Find where the given text appears and provide that cell's center as (x, y) coordinate. 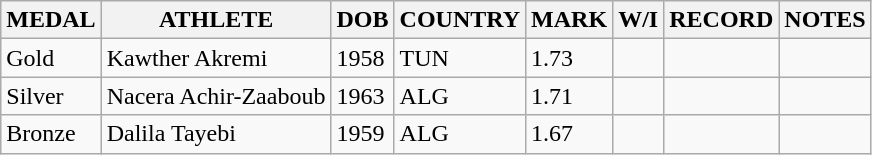
Dalila Tayebi (216, 134)
1959 (362, 134)
W/I (638, 20)
Nacera Achir-Zaaboub (216, 96)
Kawther Akremi (216, 58)
ATHLETE (216, 20)
1.73 (570, 58)
MARK (570, 20)
Gold (51, 58)
Silver (51, 96)
TUN (460, 58)
COUNTRY (460, 20)
NOTES (825, 20)
1.67 (570, 134)
1958 (362, 58)
RECORD (722, 20)
Bronze (51, 134)
MEDAL (51, 20)
1.71 (570, 96)
1963 (362, 96)
DOB (362, 20)
